Capture the cell that displays the provided text and extract its (X, Y) central coordinate. 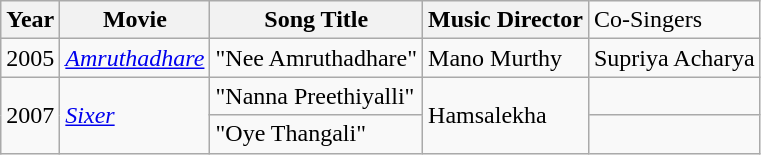
Music Director (506, 20)
Movie (135, 20)
"Nee Amruthadhare" (316, 58)
Co-Singers (674, 20)
Sixer (135, 115)
2007 (30, 115)
Hamsalekha (506, 115)
Supriya Acharya (674, 58)
Amruthadhare (135, 58)
"Nanna Preethiyalli" (316, 96)
Song Title (316, 20)
Year (30, 20)
Mano Murthy (506, 58)
2005 (30, 58)
"Oye Thangali" (316, 134)
